From the cell containing the given text, extract its center point as (x, y) coordinate. 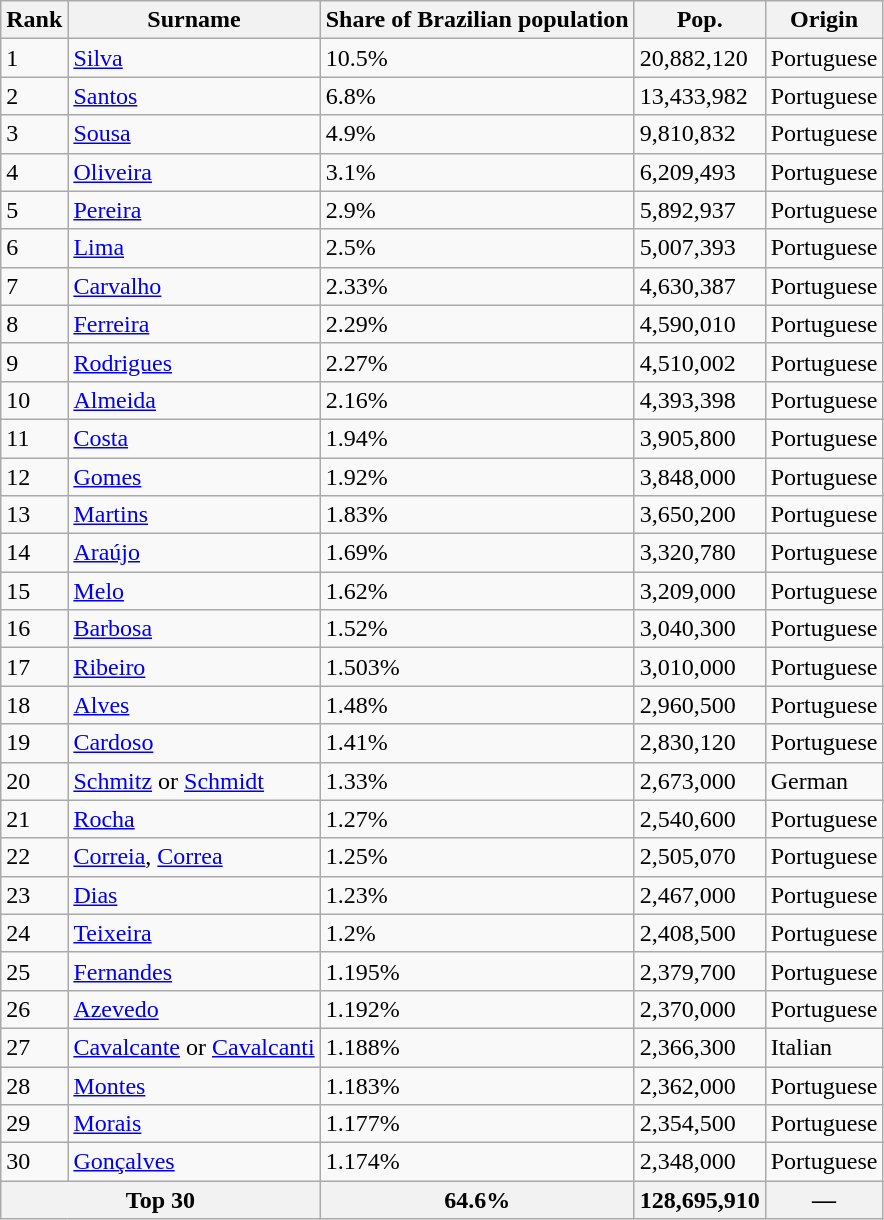
2,362,000 (700, 1085)
7 (34, 286)
20 (34, 781)
11 (34, 438)
1.27% (477, 819)
3,209,000 (700, 591)
Cardoso (194, 743)
1.92% (477, 477)
2.5% (477, 248)
1.174% (477, 1162)
1.94% (477, 438)
6,209,493 (700, 172)
29 (34, 1124)
15 (34, 591)
2.9% (477, 210)
18 (34, 705)
Almeida (194, 400)
Oliveira (194, 172)
2.16% (477, 400)
Schmitz or Schmidt (194, 781)
Alves (194, 705)
4.9% (477, 134)
13 (34, 515)
Gonçalves (194, 1162)
Martins (194, 515)
— (824, 1200)
1.192% (477, 1009)
Dias (194, 895)
3,650,200 (700, 515)
1.33% (477, 781)
3 (34, 134)
2.29% (477, 324)
1.503% (477, 667)
3,848,000 (700, 477)
3,040,300 (700, 629)
1.48% (477, 705)
2,505,070 (700, 857)
1.183% (477, 1085)
6 (34, 248)
Lima (194, 248)
1.25% (477, 857)
17 (34, 667)
1.52% (477, 629)
Carvalho (194, 286)
Fernandes (194, 971)
2,370,000 (700, 1009)
1.188% (477, 1047)
10.5% (477, 58)
3,010,000 (700, 667)
9,810,832 (700, 134)
Rocha (194, 819)
Pereira (194, 210)
2.27% (477, 362)
Correia, Correa (194, 857)
Ribeiro (194, 667)
Rank (34, 20)
1.23% (477, 895)
2.33% (477, 286)
21 (34, 819)
1.177% (477, 1124)
1.2% (477, 933)
6.8% (477, 96)
128,695,910 (700, 1200)
16 (34, 629)
1.83% (477, 515)
Surname (194, 20)
2 (34, 96)
12 (34, 477)
3,320,780 (700, 553)
13,433,982 (700, 96)
Cavalcante or Cavalcanti (194, 1047)
Santos (194, 96)
3,905,800 (700, 438)
Pop. (700, 20)
Morais (194, 1124)
Ferreira (194, 324)
Araújo (194, 553)
4,510,002 (700, 362)
Barbosa (194, 629)
5,007,393 (700, 248)
Melo (194, 591)
4,590,010 (700, 324)
1.195% (477, 971)
Silva (194, 58)
5 (34, 210)
Top 30 (160, 1200)
2,354,500 (700, 1124)
Rodrigues (194, 362)
27 (34, 1047)
1 (34, 58)
2,366,300 (700, 1047)
25 (34, 971)
2,960,500 (700, 705)
2,673,000 (700, 781)
2,467,000 (700, 895)
1.69% (477, 553)
5,892,937 (700, 210)
26 (34, 1009)
2,408,500 (700, 933)
64.6% (477, 1200)
Costa (194, 438)
4,630,387 (700, 286)
10 (34, 400)
2,348,000 (700, 1162)
1.41% (477, 743)
30 (34, 1162)
2,830,120 (700, 743)
Gomes (194, 477)
20,882,120 (700, 58)
9 (34, 362)
1.62% (477, 591)
Origin (824, 20)
Italian (824, 1047)
2,379,700 (700, 971)
4,393,398 (700, 400)
8 (34, 324)
14 (34, 553)
28 (34, 1085)
19 (34, 743)
24 (34, 933)
Share of Brazilian population (477, 20)
German (824, 781)
4 (34, 172)
3.1% (477, 172)
Azevedo (194, 1009)
Sousa (194, 134)
Montes (194, 1085)
23 (34, 895)
2,540,600 (700, 819)
Teixeira (194, 933)
22 (34, 857)
